For the text-containing cell, return its midpoint in (x, y) coordinate format. 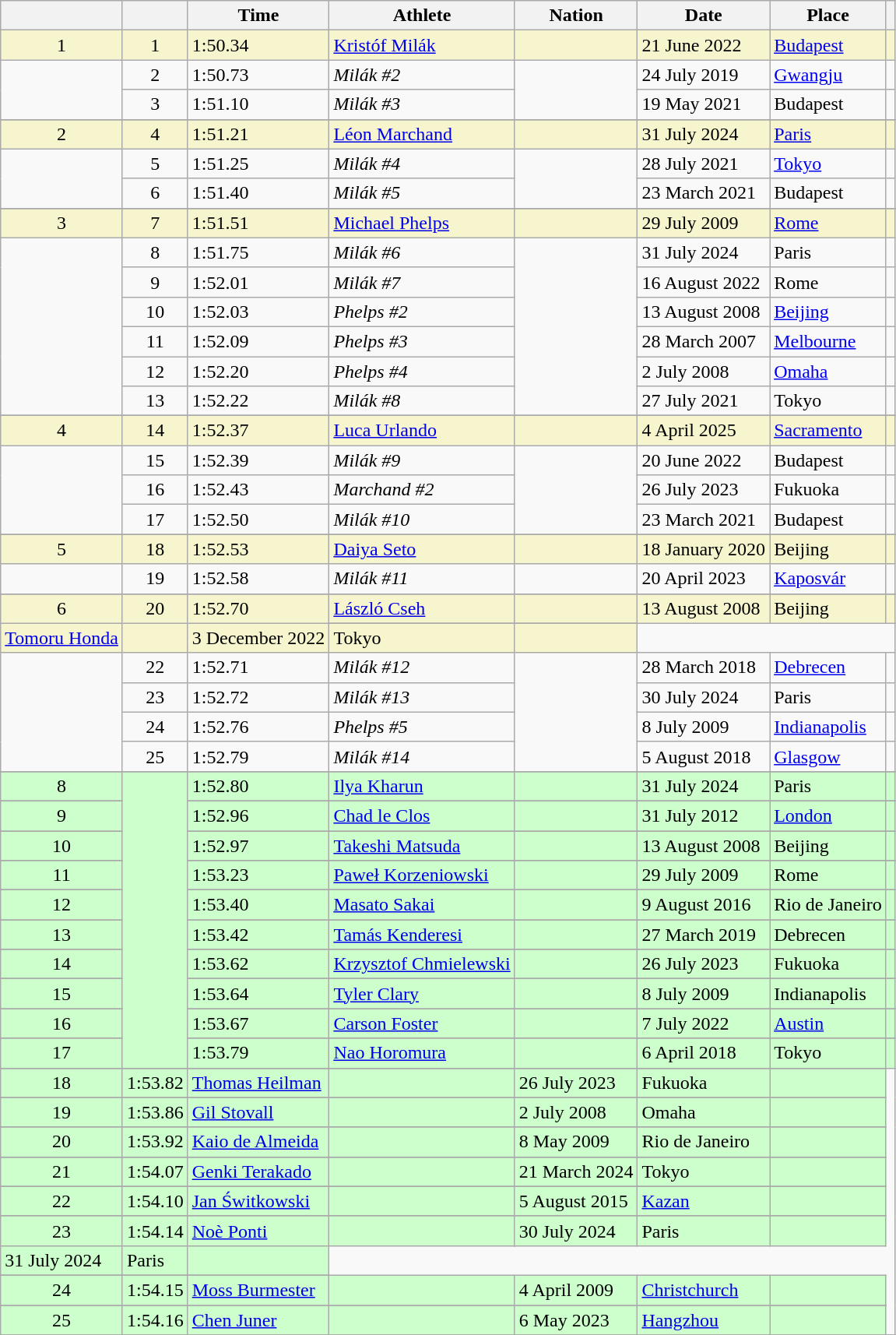
Milák #12 (422, 667)
19 May 2021 (704, 104)
Tomoru Honda (62, 638)
1:53.62 (258, 964)
1:50.34 (258, 45)
1:54.10 (155, 1201)
Phelps #3 (422, 341)
Takeshi Matsuda (422, 845)
London (828, 815)
21 (62, 1171)
1:52.50 (258, 520)
Milák #3 (422, 104)
Milák #14 (422, 756)
Luca Urlando (422, 431)
1:51.25 (258, 164)
20 April 2023 (704, 579)
Krzysztof Chmielewski (422, 964)
Kazan (704, 1201)
6 April 2018 (704, 1053)
Carson Foster (422, 1023)
1:52.22 (258, 401)
1:52.71 (258, 667)
1:52.09 (258, 341)
1:52.72 (258, 697)
Milák #2 (422, 75)
Sacramento (828, 431)
1:53.92 (155, 1142)
László Cseh (422, 608)
Milák #8 (422, 401)
Chad le Clos (422, 815)
Milák #5 (422, 193)
5 August 2015 (576, 1201)
Athlete (422, 16)
1:54.14 (155, 1231)
1:53.67 (258, 1023)
9 August 2016 (704, 905)
7 July 2022 (704, 1023)
Marchand #2 (422, 490)
1:52.76 (258, 727)
Time (258, 16)
1:54.16 (155, 1320)
24 July 2019 (704, 75)
Glasgow (828, 756)
Genki Terakado (258, 1171)
28 March 2018 (704, 667)
Milák #13 (422, 697)
1:51.10 (258, 104)
Phelps #4 (422, 372)
1:51.40 (258, 193)
Hangzhou (704, 1320)
Date (704, 16)
1:52.03 (258, 312)
1:51.51 (258, 223)
Paweł Korzeniowski (422, 875)
1:52.97 (258, 845)
1:54.07 (155, 1171)
Chen Juner (258, 1320)
1:52.20 (258, 372)
1:52.79 (258, 756)
1:53.64 (258, 994)
1:52.43 (258, 490)
Thomas Heilman (258, 1083)
Michael Phelps (422, 223)
Kaio de Almeida (258, 1142)
6 May 2023 (576, 1320)
Milák #9 (422, 460)
1:53.40 (258, 905)
1:53.23 (258, 875)
28 March 2007 (704, 341)
1:52.39 (258, 460)
1:52.80 (258, 786)
Phelps #5 (422, 727)
Place (828, 16)
1:52.01 (258, 282)
1:51.75 (258, 252)
Melbourne (828, 341)
Milák #7 (422, 282)
1:50.73 (258, 75)
Tyler Clary (422, 994)
Milák #6 (422, 252)
18 January 2020 (704, 549)
1:52.96 (258, 815)
Nation (576, 16)
Kaposvár (828, 579)
4 April 2025 (704, 431)
Kristóf Milák (422, 45)
Austin (828, 1023)
Masato Sakai (422, 905)
1:52.70 (258, 608)
8 May 2009 (576, 1142)
Phelps #2 (422, 312)
Milák #10 (422, 520)
1:53.82 (155, 1083)
Gil Stovall (258, 1112)
Daiya Seto (422, 549)
Milák #11 (422, 579)
Tamás Kenderesi (422, 935)
28 July 2021 (704, 164)
1:51.21 (258, 134)
Noè Ponti (258, 1231)
1:52.53 (258, 549)
1:54.15 (155, 1290)
Gwangju (828, 75)
21 March 2024 (576, 1171)
Milák #4 (422, 164)
5 August 2018 (704, 756)
Moss Burmester (258, 1290)
1:53.86 (155, 1112)
1:53.42 (258, 935)
1:52.37 (258, 431)
27 March 2019 (704, 935)
4 April 2009 (576, 1290)
Jan Świtkowski (258, 1201)
3 December 2022 (258, 638)
Nao Horomura (422, 1053)
21 June 2022 (704, 45)
31 July 2012 (704, 815)
16 August 2022 (704, 282)
1:53.79 (258, 1053)
Ilya Kharun (422, 786)
Christchurch (704, 1290)
20 June 2022 (704, 460)
7 (155, 223)
Léon Marchand (422, 134)
27 July 2021 (704, 401)
1:52.58 (258, 579)
